Output the [x, y] coordinate of the center of the cell containing the given text.  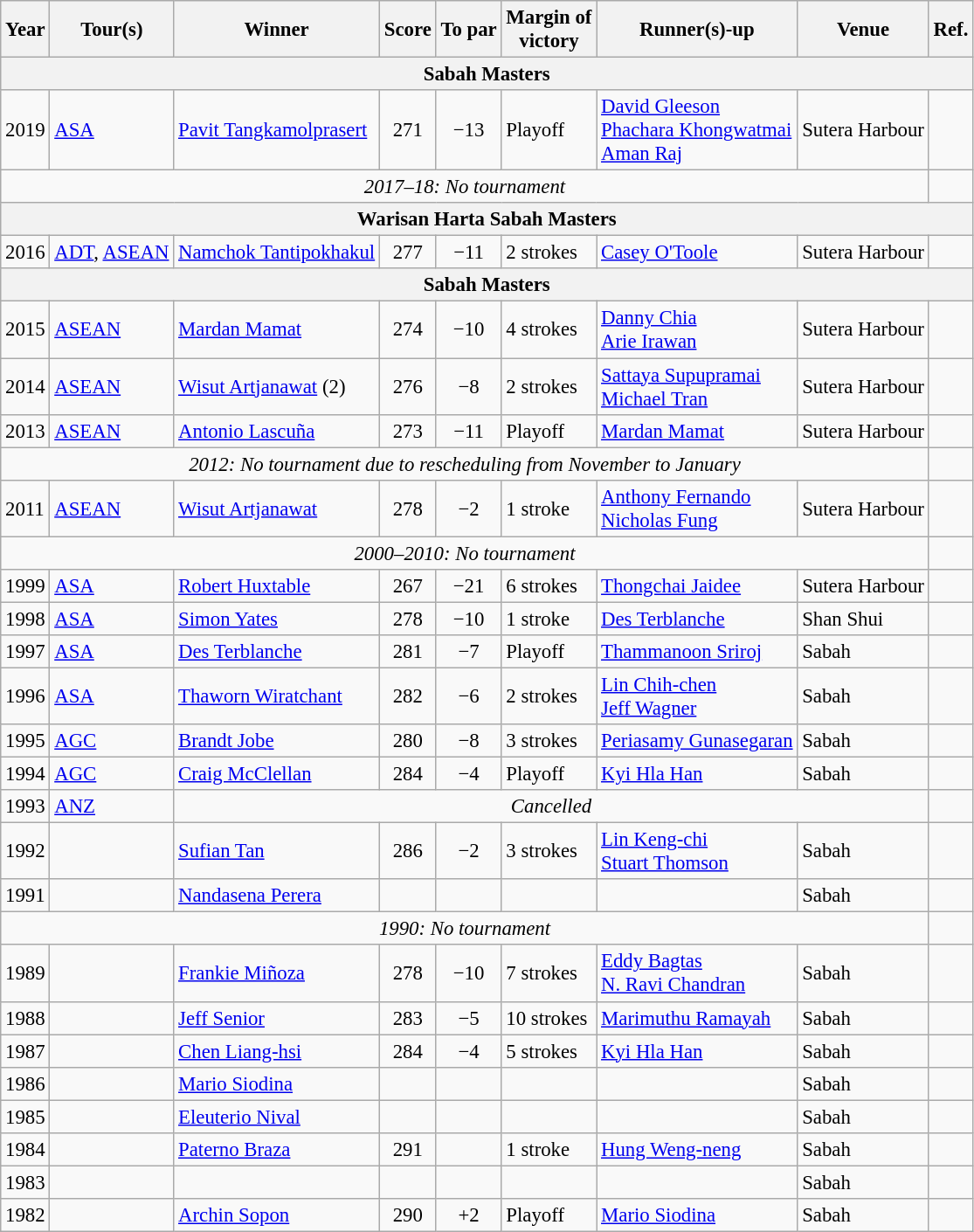
1997 [25, 652]
Shan Shui [863, 619]
Thammanoon Sriroj [697, 652]
Pavit Tangkamolprasert [277, 130]
Year [25, 30]
Winner [277, 30]
Sufian Tan [277, 851]
290 [407, 1215]
ADT, ASEAN [112, 253]
1998 [25, 619]
2000–2010: No tournament [465, 553]
Eleuterio Nival [277, 1117]
1991 [25, 896]
Score [407, 30]
−5 [468, 1018]
282 [407, 696]
4 strokes [549, 330]
To par [468, 30]
280 [407, 741]
281 [407, 652]
Brandt Jobe [277, 741]
276 [407, 386]
Craig McClellan [277, 774]
2013 [25, 431]
5 strokes [549, 1051]
Frankie Miñoza [277, 973]
Paterno Braza [277, 1150]
1982 [25, 1215]
−7 [468, 652]
Venue [863, 30]
277 [407, 253]
Archin Sopon [277, 1215]
Lin Chih-chen Jeff Wagner [697, 696]
Nandasena Perera [277, 896]
291 [407, 1150]
Anthony Fernando Nicholas Fung [697, 509]
1986 [25, 1083]
1994 [25, 774]
2017–18: No tournament [465, 187]
Wisut Artjanawat (2) [277, 386]
Warisan Harta Sabah Masters [487, 219]
2011 [25, 509]
Tour(s) [112, 30]
1990: No tournament [465, 929]
Thongchai Jaidee [697, 586]
Robert Huxtable [277, 586]
Casey O'Toole [697, 253]
2019 [25, 130]
267 [407, 586]
Danny Chia Arie Irawan [697, 330]
Eddy Bagtas N. Ravi Chandran [697, 973]
Lin Keng-chi Stuart Thomson [697, 851]
271 [407, 130]
1995 [25, 741]
Sattaya Supupramai Michael Tran [697, 386]
1988 [25, 1018]
1985 [25, 1117]
ANZ [112, 806]
1984 [25, 1150]
−13 [468, 130]
+2 [468, 1215]
286 [407, 851]
274 [407, 330]
1996 [25, 696]
2015 [25, 330]
Jeff Senior [277, 1018]
2014 [25, 386]
7 strokes [549, 973]
Simon Yates [277, 619]
David Gleeson Phachara Khongwatmai Aman Raj [697, 130]
Antonio Lascuña [277, 431]
−21 [468, 586]
6 strokes [549, 586]
Chen Liang-hsi [277, 1051]
Ref. [950, 30]
Marimuthu Ramayah [697, 1018]
1992 [25, 851]
Periasamy Gunasegaran [697, 741]
Cancelled [551, 806]
1983 [25, 1182]
Margin ofvictory [549, 30]
283 [407, 1018]
1989 [25, 973]
Wisut Artjanawat [277, 509]
Thaworn Wiratchant [277, 696]
Runner(s)-up [697, 30]
2016 [25, 253]
1999 [25, 586]
273 [407, 431]
−6 [468, 696]
1993 [25, 806]
1987 [25, 1051]
Namchok Tantipokhakul [277, 253]
2012: No tournament due to rescheduling from November to January [465, 464]
10 strokes [549, 1018]
Hung Weng-neng [697, 1150]
